For the text-containing cell, return its midpoint in (X, Y) coordinate format. 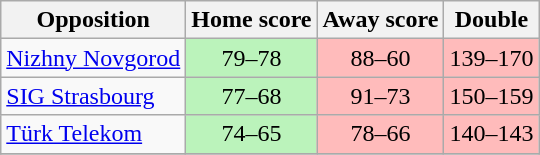
140–143 (492, 134)
150–159 (492, 96)
Away score (380, 20)
88–60 (380, 58)
91–73 (380, 96)
79–78 (252, 58)
Double (492, 20)
78–66 (380, 134)
77–68 (252, 96)
74–65 (252, 134)
Opposition (94, 20)
Türk Telekom (94, 134)
Home score (252, 20)
SIG Strasbourg (94, 96)
139–170 (492, 58)
Nizhny Novgorod (94, 58)
